Capture the cell that displays the provided text and extract its (x, y) central coordinate. 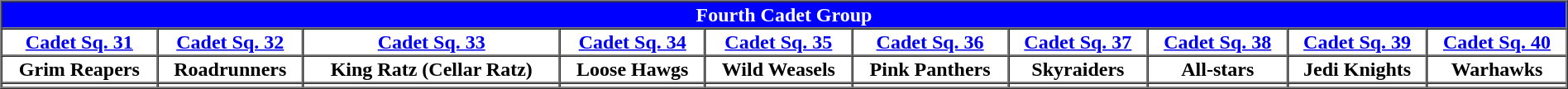
Skyraiders (1078, 69)
Roadrunners (230, 69)
Cadet Sq. 35 (779, 41)
Cadet Sq. 34 (632, 41)
Cadet Sq. 38 (1217, 41)
Cadet Sq. 31 (79, 41)
Warhawks (1497, 69)
Cadet Sq. 36 (930, 41)
Cadet Sq. 37 (1078, 41)
Cadet Sq. 40 (1497, 41)
Fourth Cadet Group (784, 15)
Cadet Sq. 39 (1358, 41)
Cadet Sq. 33 (432, 41)
Jedi Knights (1358, 69)
Wild Weasels (779, 69)
All-stars (1217, 69)
Grim Reapers (79, 69)
Loose Hawgs (632, 69)
King Ratz (Cellar Ratz) (432, 69)
Pink Panthers (930, 69)
Cadet Sq. 32 (230, 41)
